Pinpoint the cell where the given text exists, returning its [x, y] midpoint coordinate. 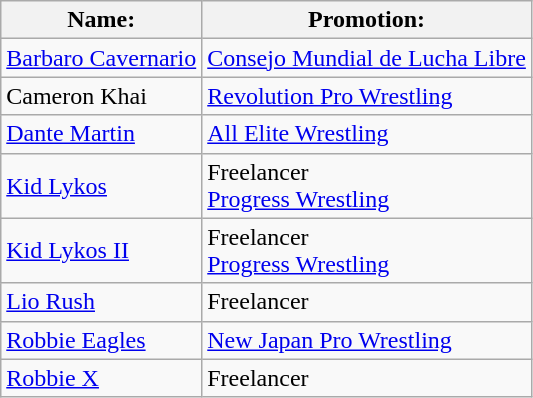
Name: [102, 20]
New Japan Pro Wrestling [367, 340]
Robbie X [102, 378]
Cameron Khai [102, 96]
Dante Martin [102, 134]
Lio Rush [102, 302]
Kid Lykos [102, 186]
Barbaro Cavernario [102, 58]
Promotion: [367, 20]
Robbie Eagles [102, 340]
Revolution Pro Wrestling [367, 96]
Kid Lykos II [102, 250]
All Elite Wrestling [367, 134]
Consejo Mundial de Lucha Libre [367, 58]
